For the text-containing cell, return its midpoint in (X, Y) coordinate format. 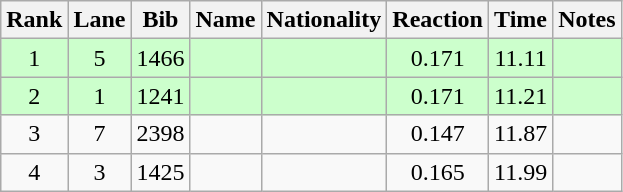
11.87 (520, 134)
11.21 (520, 96)
Lane (100, 20)
Time (520, 20)
Bib (160, 20)
Name (226, 20)
Notes (587, 20)
Nationality (324, 20)
11.11 (520, 58)
7 (100, 134)
11.99 (520, 172)
2 (34, 96)
5 (100, 58)
Rank (34, 20)
4 (34, 172)
1425 (160, 172)
2398 (160, 134)
0.165 (438, 172)
1466 (160, 58)
0.147 (438, 134)
Reaction (438, 20)
1241 (160, 96)
